Return (X, Y) of the center of cell containing provided text 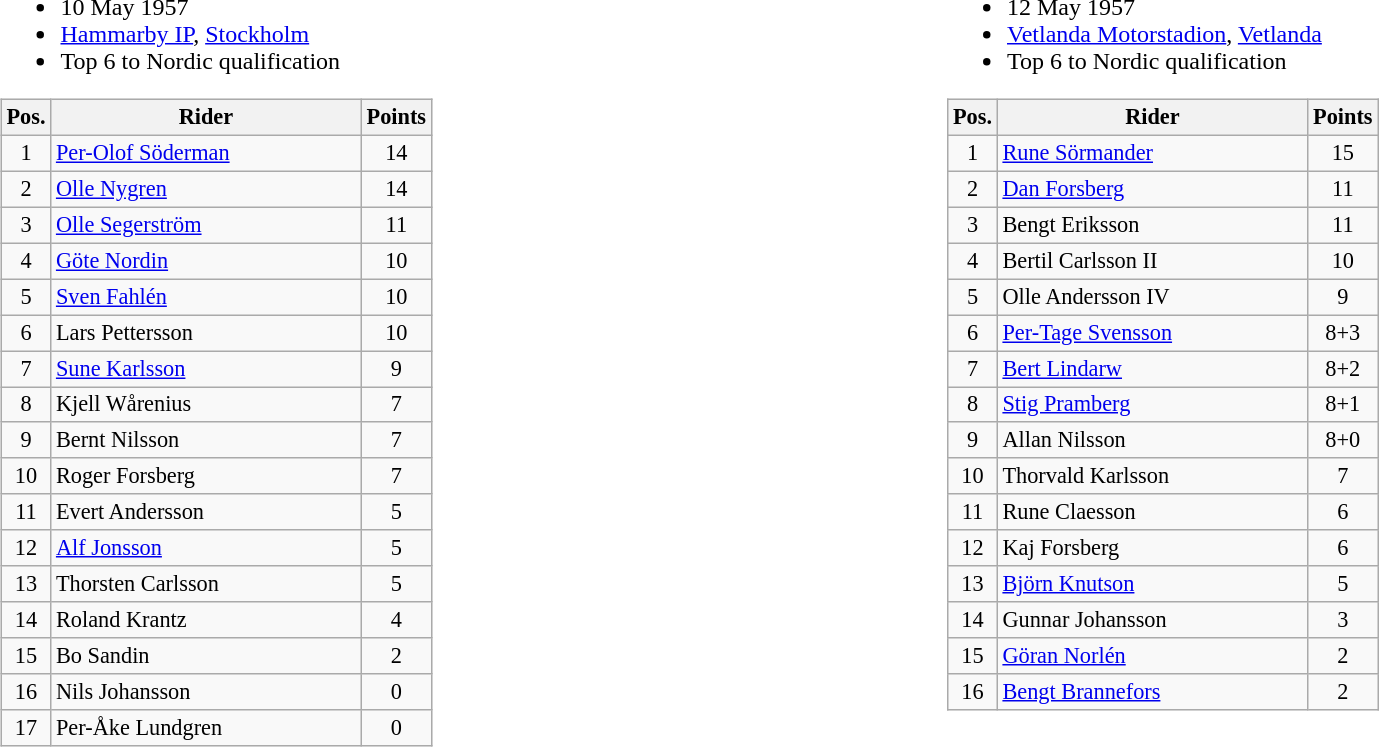
17 (26, 728)
Sune Karlsson (206, 369)
Rune Sörmander (1152, 153)
Bo Sandin (206, 656)
Sven Fahlén (206, 297)
Nils Johansson (206, 692)
Rune Claesson (1152, 512)
Per-Åke Lundgren (206, 728)
Björn Knutson (1152, 584)
Stig Pramberg (1152, 404)
Per-Tage Svensson (1152, 333)
Kjell Wårenius (206, 404)
Bertil Carlsson II (1152, 261)
Göte Nordin (206, 261)
Olle Segerström (206, 225)
Olle Nygren (206, 189)
8+2 (1343, 369)
Thorsten Carlsson (206, 584)
Göran Norlén (1152, 656)
Allan Nilsson (1152, 440)
Per-Olof Söderman (206, 153)
Bengt Eriksson (1152, 225)
Kaj Forsberg (1152, 548)
Bert Lindarw (1152, 369)
Lars Pettersson (206, 333)
Roland Krantz (206, 620)
Bengt Brannefors (1152, 692)
8+1 (1343, 404)
Dan Forsberg (1152, 189)
8+3 (1343, 333)
Alf Jonsson (206, 548)
Bernt Nilsson (206, 440)
Roger Forsberg (206, 476)
Gunnar Johansson (1152, 620)
Thorvald Karlsson (1152, 476)
8+0 (1343, 440)
Evert Andersson (206, 512)
Olle Andersson IV (1152, 297)
